Scan for the cell matching the given text and deliver its [X, Y] coordinate at center. 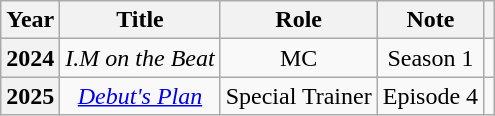
Note [430, 20]
MC [298, 58]
2024 [30, 58]
Year [30, 20]
Role [298, 20]
I.M on the Beat [140, 58]
Title [140, 20]
Season 1 [430, 58]
Episode 4 [430, 96]
2025 [30, 96]
Special Trainer [298, 96]
Debut's Plan [140, 96]
